Determine the (x, y) coordinate at the center of the cell enclosing the given text.  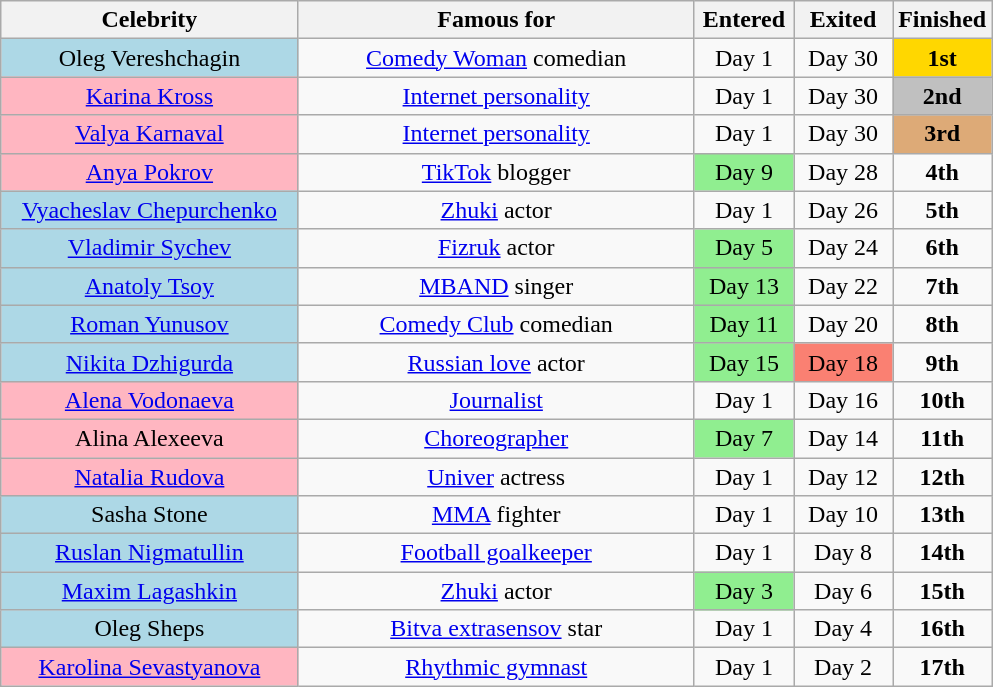
3rd (942, 134)
9th (942, 362)
Day 14 (844, 438)
Day 10 (844, 515)
Bitva extrasensov star (496, 629)
TikTok blogger (496, 172)
Day 18 (844, 362)
Natalia Rudova (150, 477)
Oleg Vereshchagin (150, 58)
13th (942, 515)
Day 6 (844, 591)
Fizruk actor (496, 248)
Day 26 (844, 210)
Day 24 (844, 248)
Sasha Stone (150, 515)
Russian love actor (496, 362)
7th (942, 286)
4th (942, 172)
Day 16 (844, 400)
Choreographer (496, 438)
Day 28 (844, 172)
17th (942, 667)
Day 15 (744, 362)
Finished (942, 20)
Day 9 (744, 172)
Roman Yunusov (150, 324)
Valya Karnaval (150, 134)
Day 7 (744, 438)
Alina Alexeeva (150, 438)
11th (942, 438)
5th (942, 210)
Day 8 (844, 553)
Day 20 (844, 324)
MBAND singer (496, 286)
Day 5 (744, 248)
14th (942, 553)
Nikita Dzhigurda (150, 362)
Comedy Woman comedian (496, 58)
Karina Kross (150, 96)
Maxim Lagashkin (150, 591)
Day 11 (744, 324)
Vyacheslav Chepurchenko (150, 210)
Celebrity (150, 20)
Day 13 (744, 286)
Alena Vodonaeva (150, 400)
Karolina Sevastyanova (150, 667)
Rhythmic gymnast (496, 667)
Entered (744, 20)
Anatoly Tsoy (150, 286)
MMA fighter (496, 515)
Journalist (496, 400)
2nd (942, 96)
Ruslan Nigmatullin (150, 553)
1st (942, 58)
Day 3 (744, 591)
Football goalkeeper (496, 553)
Anya Pokrov (150, 172)
15th (942, 591)
Comedy Club comedian (496, 324)
Univer actress (496, 477)
Vladimir Sychev (150, 248)
Exited (844, 20)
Day 12 (844, 477)
8th (942, 324)
12th (942, 477)
Oleg Sheps (150, 629)
Day 4 (844, 629)
16th (942, 629)
Day 2 (844, 667)
Famous for (496, 20)
10th (942, 400)
6th (942, 248)
Day 22 (844, 286)
